Find where the given text appears and provide that cell's center as (X, Y) coordinate. 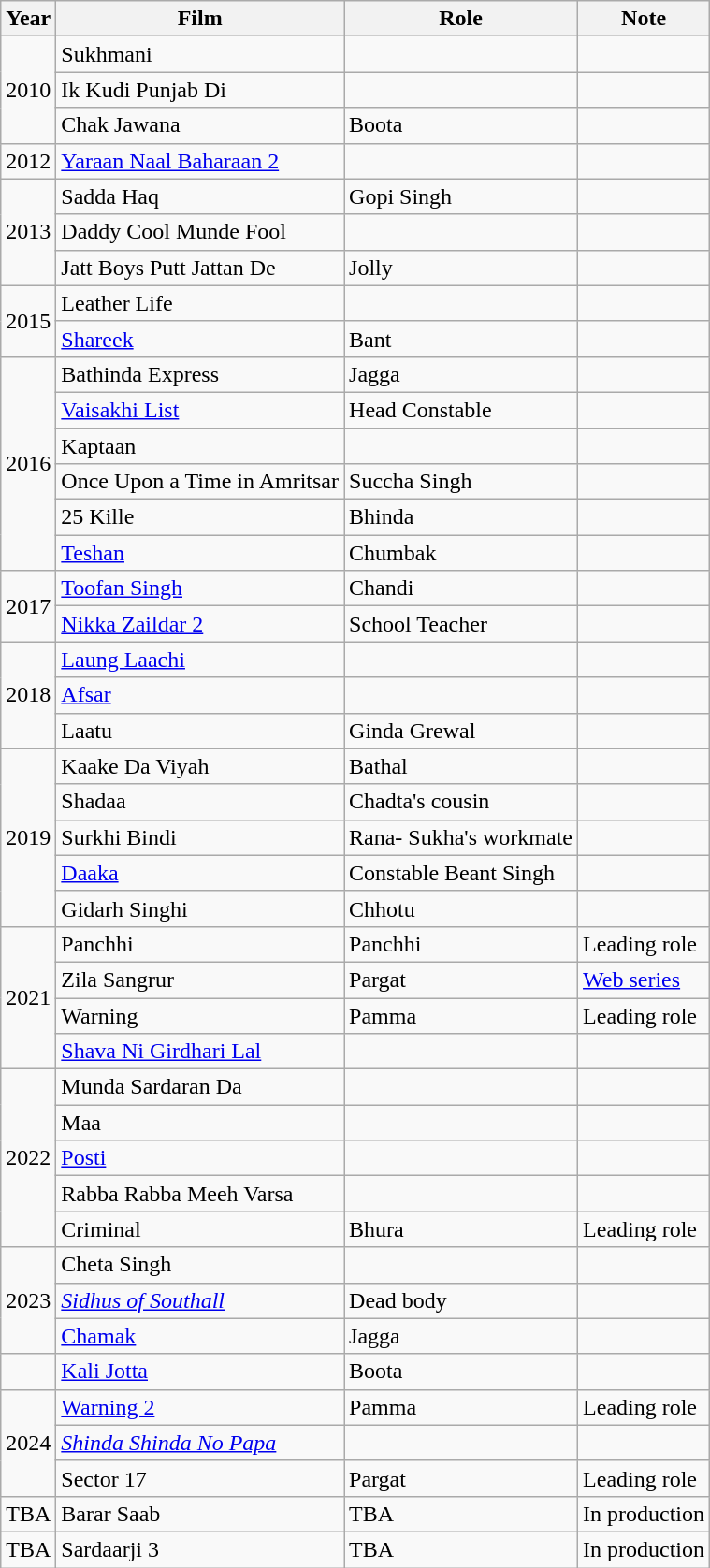
Jolly (461, 268)
Criminal (200, 1229)
Sector 17 (200, 1478)
Sukhmani (200, 54)
2018 (28, 695)
2013 (28, 232)
Kaake Da Viyah (200, 766)
Daddy Cool Munde Fool (200, 232)
Afsar (200, 695)
Constable Beant Singh (461, 873)
Chumbak (461, 553)
Gopi Singh (461, 196)
Role (461, 19)
Note (644, 19)
Kaptaan (200, 446)
Sidhus of Southall (200, 1300)
Munda Sardaran Da (200, 1087)
Bhinda (461, 517)
Bathinda Express (200, 374)
Maa (200, 1123)
Once Upon a Time in Amritsar (200, 482)
Chak Jawana (200, 125)
Succha Singh (461, 482)
Year (28, 19)
Nikka Zaildar 2 (200, 624)
Daaka (200, 873)
2023 (28, 1300)
2016 (28, 463)
Posti (200, 1158)
Surkhi Bindi (200, 837)
Ik Kudi Punjab Di (200, 90)
Leather Life (200, 303)
2022 (28, 1158)
Bant (461, 339)
School Teacher (461, 624)
Laung Laachi (200, 660)
Zila Sangrur (200, 980)
Laatu (200, 731)
Ginda Grewal (461, 731)
Rana- Sukha's workmate (461, 837)
2012 (28, 161)
Chamak (200, 1336)
2015 (28, 321)
Warning (200, 1015)
2010 (28, 90)
Bathal (461, 766)
Cheta Singh (200, 1265)
Vaisakhi List (200, 410)
Shadaa (200, 802)
Warning 2 (200, 1407)
25 Kille (200, 517)
Barar Saab (200, 1514)
Sardaarji 3 (200, 1549)
2017 (28, 606)
Shinda Shinda No Papa (200, 1443)
Teshan (200, 553)
Kali Jotta (200, 1372)
Dead body (461, 1300)
2019 (28, 837)
Sadda Haq (200, 196)
Film (200, 19)
Web series (644, 980)
Jatt Boys Putt Jattan De (200, 268)
Toofan Singh (200, 588)
2021 (28, 997)
Chadta's cousin (461, 802)
Yaraan Naal Baharaan 2 (200, 161)
Head Constable (461, 410)
Rabba Rabba Meeh Varsa (200, 1194)
Shareek (200, 339)
Chandi (461, 588)
Bhura (461, 1229)
2024 (28, 1443)
Shava Ni Girdhari Lal (200, 1052)
Gidarh Singhi (200, 908)
Chhotu (461, 908)
